Extract the (X, Y) coordinate from the center of the cell holding the provided text.  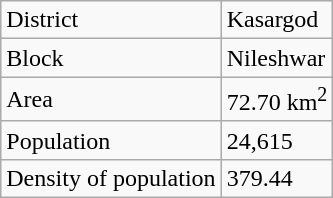
24,615 (277, 140)
Density of population (111, 178)
72.70 km2 (277, 100)
District (111, 20)
Area (111, 100)
Block (111, 58)
379.44 (277, 178)
Population (111, 140)
Nileshwar (277, 58)
Kasargod (277, 20)
